Pinpoint the cell where the given text exists, returning its (x, y) midpoint coordinate. 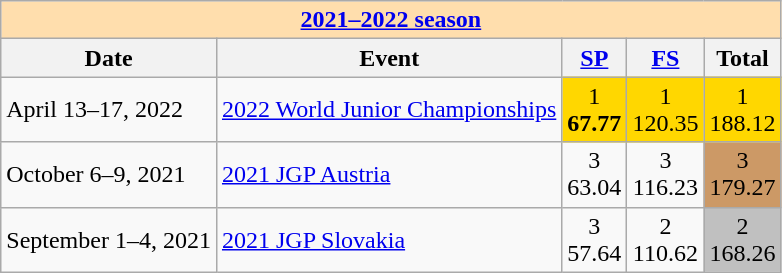
2 168.26 (742, 240)
SP (594, 58)
3 116.23 (666, 174)
2 110.62 (666, 240)
3 63.04 (594, 174)
FS (666, 58)
1 188.12 (742, 110)
2021 JGP Slovakia (388, 240)
Total (742, 58)
September 1–4, 2021 (109, 240)
April 13–17, 2022 (109, 110)
Date (109, 58)
2021–2022 season (391, 20)
1 120.35 (666, 110)
1 67.77 (594, 110)
3 57.64 (594, 240)
3 179.27 (742, 174)
Event (388, 58)
October 6–9, 2021 (109, 174)
2022 World Junior Championships (388, 110)
2021 JGP Austria (388, 174)
